From the cell containing the given text, extract its center point as (x, y) coordinate. 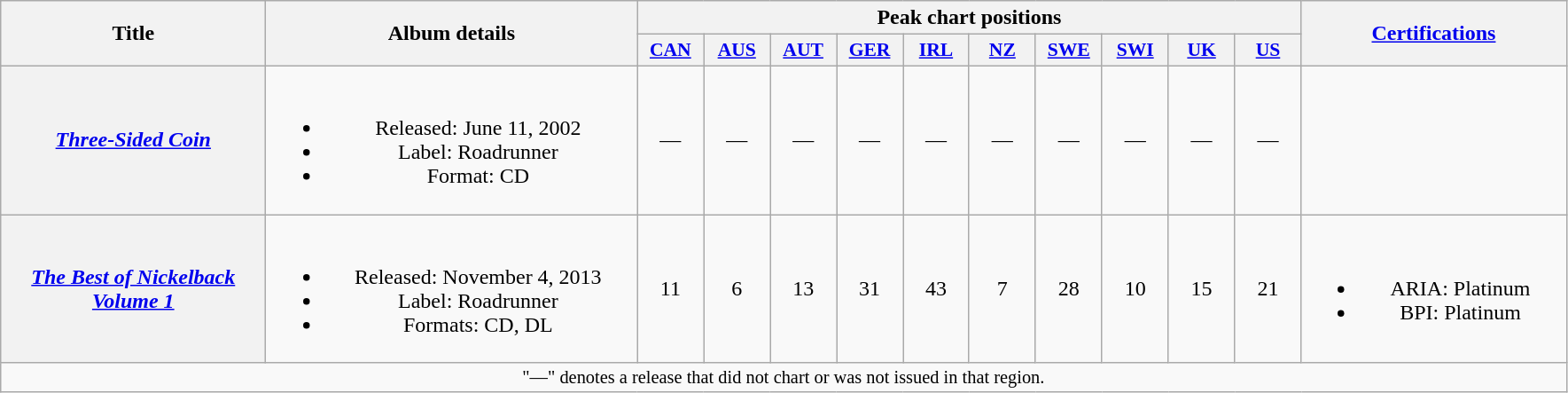
Peak chart positions (970, 18)
SWI (1135, 51)
7 (1002, 289)
Released: November 4, 2013Label: RoadrunnerFormats: CD, DL (452, 289)
15 (1202, 289)
28 (1069, 289)
GER (870, 51)
43 (936, 289)
Certifications (1434, 34)
AUS (737, 51)
ARIA: PlatinumBPI: Platinum (1434, 289)
Released: June 11, 2002Label: RoadrunnerFormat: CD (452, 140)
"—" denotes a release that did not chart or was not issued in that region. (784, 378)
SWE (1069, 51)
Title (133, 34)
13 (803, 289)
31 (870, 289)
21 (1268, 289)
NZ (1002, 51)
Three-Sided Coin (133, 140)
AUT (803, 51)
11 (670, 289)
UK (1202, 51)
Album details (452, 34)
6 (737, 289)
US (1268, 51)
10 (1135, 289)
IRL (936, 51)
CAN (670, 51)
The Best of NickelbackVolume 1 (133, 289)
